Return [X, Y] of the center of cell containing provided text 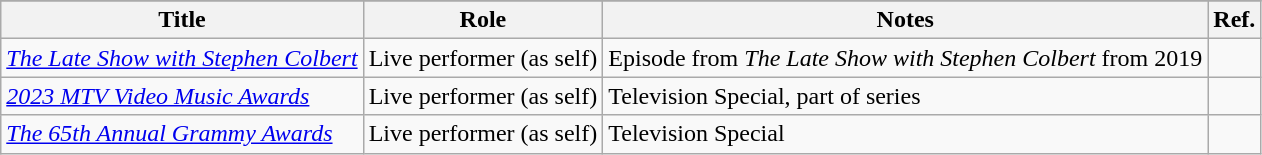
Notes [906, 20]
Television Special, part of series [906, 96]
Role [483, 20]
Ref. [1234, 20]
Title [182, 20]
2023 MTV Video Music Awards [182, 96]
Television Special [906, 134]
Episode from The Late Show with Stephen Colbert from 2019 [906, 58]
The 65th Annual Grammy Awards [182, 134]
The Late Show with Stephen Colbert [182, 58]
